Determine the [x, y] coordinate at the center of the cell enclosing the given text.  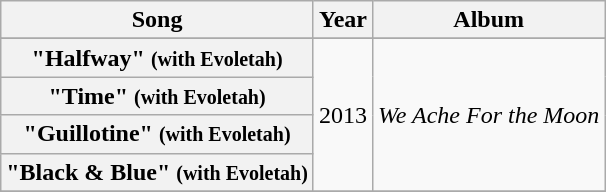
"Time" (with Evoletah) [158, 96]
"Halfway" (with Evoletah) [158, 58]
2013 [342, 115]
"Guillotine" (with Evoletah) [158, 134]
"Black & Blue" (with Evoletah) [158, 172]
Album [488, 20]
We Ache For the Moon [488, 115]
Year [342, 20]
Song [158, 20]
